Search for the cell housing the specified text and yield its [X, Y] center coordinate. 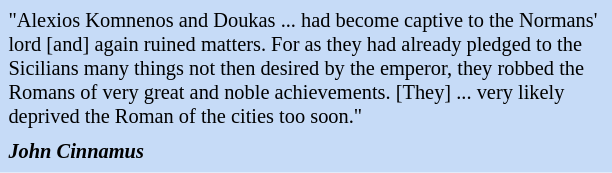
John Cinnamus [306, 152]
